Provide the (X, Y) coordinate of the cell's center where the given text is located.  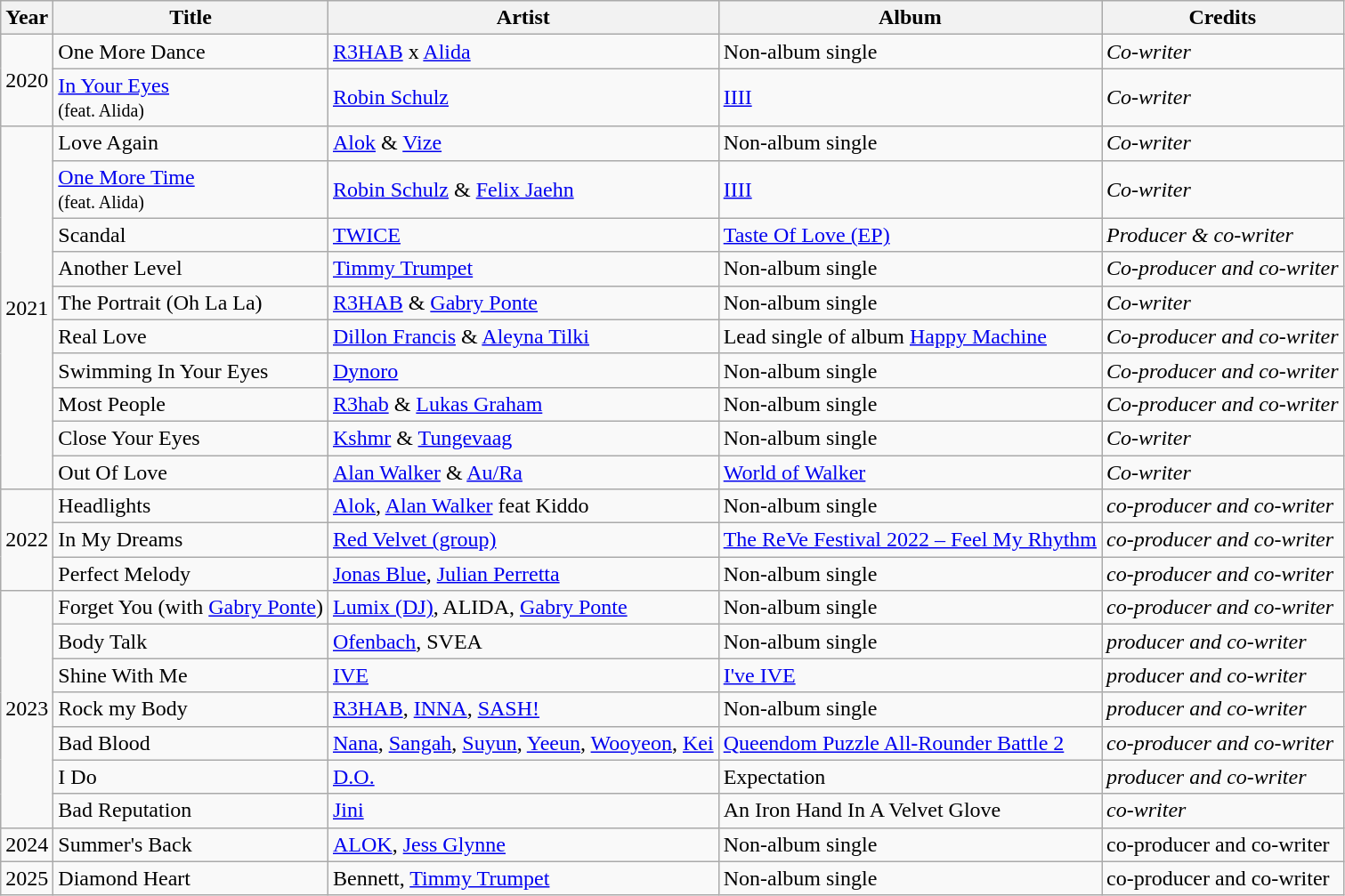
Queendom Puzzle All-Rounder Battle 2 (910, 743)
ALOK, Jess Glynne (523, 844)
R3hab & Lukas Graham (523, 404)
Bad Reputation (190, 811)
Out Of Love (190, 472)
Lumix (DJ), ALIDA, Gabry Ponte (523, 608)
Dillon Francis & Aleyna Tilki (523, 336)
Kshmr & Tungevaag (523, 438)
R3HAB x Alida (523, 52)
Lead single of album Happy Machine (910, 336)
Red Velvet (group) (523, 540)
Album (910, 18)
D.O. (523, 777)
Jini (523, 811)
Producer & co-writer (1223, 235)
Alok, Alan Walker feat Kiddo (523, 506)
2020 (27, 80)
Taste Of Love (EP) (910, 235)
Jonas Blue, Julian Perretta (523, 574)
Rock my Body (190, 709)
Artist (523, 18)
2024 (27, 844)
Scandal (190, 235)
An Iron Hand In A Velvet Glove (910, 811)
TWICE (523, 235)
Swimming In Your Eyes (190, 370)
2022 (27, 540)
World of Walker (910, 472)
Headlights (190, 506)
Bad Blood (190, 743)
Ofenbach, SVEA (523, 642)
2023 (27, 709)
Bennett, Timmy Trumpet (523, 878)
2021 (27, 308)
Body Talk (190, 642)
Real Love (190, 336)
Another Level (190, 269)
R3HAB & Gabry Ponte (523, 303)
IVE (523, 675)
Timmy Trumpet (523, 269)
co-writer (1223, 811)
Close Your Eyes (190, 438)
Robin Schulz & Felix Jaehn (523, 189)
I Do (190, 777)
The Portrait (Oh La La) (190, 303)
Title (190, 18)
Most People (190, 404)
Dynoro (523, 370)
Alok & Vize (523, 143)
2025 (27, 878)
Nana, Sangah, Suyun, Yeeun, Wooyeon, Kei (523, 743)
Credits (1223, 18)
The ReVe Festival 2022 – Feel My Rhythm (910, 540)
R3HAB, INNA, SASH! (523, 709)
Diamond Heart (190, 878)
In My Dreams (190, 540)
Perfect Melody (190, 574)
Robin Schulz (523, 98)
In Your Eyes(feat. Alida) (190, 98)
Summer's Back (190, 844)
Expectation (910, 777)
Alan Walker & Au/Ra (523, 472)
Forget You (with Gabry Ponte) (190, 608)
One More Time(feat. Alida) (190, 189)
I've IVE (910, 675)
Love Again (190, 143)
One More Dance (190, 52)
Shine With Me (190, 675)
Year (27, 18)
